For the text-containing cell, return its midpoint in (x, y) coordinate format. 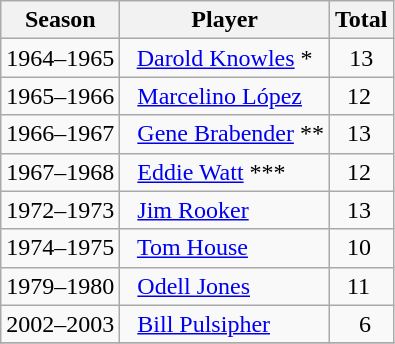
Player (225, 20)
Total (361, 20)
2002–2003 (60, 324)
Bill Pulsipher (225, 324)
1972–1973 (60, 210)
1964–1965 (60, 58)
1967–1968 (60, 172)
1965–1966 (60, 96)
11 (361, 286)
1979–1980 (60, 286)
1974–1975 (60, 248)
Tom House (225, 248)
Darold Knowles * (225, 58)
Season (60, 20)
Odell Jones (225, 286)
1966–1967 (60, 134)
10 (361, 248)
Eddie Watt *** (225, 172)
6 (361, 324)
Jim Rooker (225, 210)
Marcelino López (225, 96)
Gene Brabender ** (225, 134)
